Find where the given text appears and provide that cell's center as (x, y) coordinate. 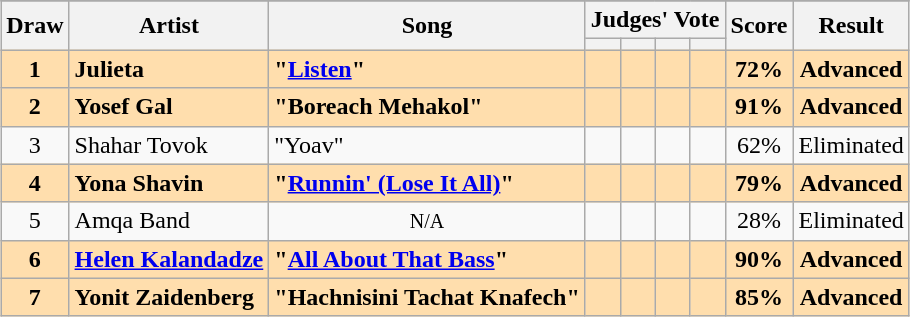
5 (35, 221)
Julieta (169, 69)
"Yoav" (427, 145)
85% (759, 297)
79% (759, 183)
4 (35, 183)
28% (759, 221)
Song (427, 26)
6 (35, 259)
Helen Kalandadze (169, 259)
"Hachnisini Tachat Knafech" (427, 297)
1 (35, 69)
Amqa Band (169, 221)
72% (759, 69)
3 (35, 145)
Yonit Zaidenberg (169, 297)
7 (35, 297)
"Listen" (427, 69)
91% (759, 107)
"All About That Bass" (427, 259)
2 (35, 107)
Shahar Tovok (169, 145)
Yosef Gal (169, 107)
90% (759, 259)
Yona Shavin (169, 183)
Artist (169, 26)
Result (851, 26)
Score (759, 26)
N/A (427, 221)
Judges' Vote (655, 20)
"Boreach Mehakol" (427, 107)
62% (759, 145)
"Runnin' (Lose It All)" (427, 183)
Draw (35, 26)
